Scan for the cell matching the given text and deliver its [x, y] coordinate at center. 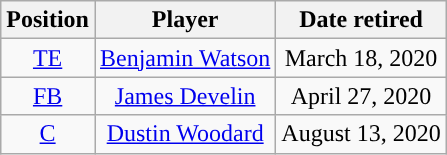
Benjamin Watson [184, 58]
Date retired [361, 20]
C [48, 134]
FB [48, 96]
James Develin [184, 96]
August 13, 2020 [361, 134]
April 27, 2020 [361, 96]
Player [184, 20]
TE [48, 58]
Dustin Woodard [184, 134]
March 18, 2020 [361, 58]
Position [48, 20]
